Find where the given text appears and provide that cell's center as (x, y) coordinate. 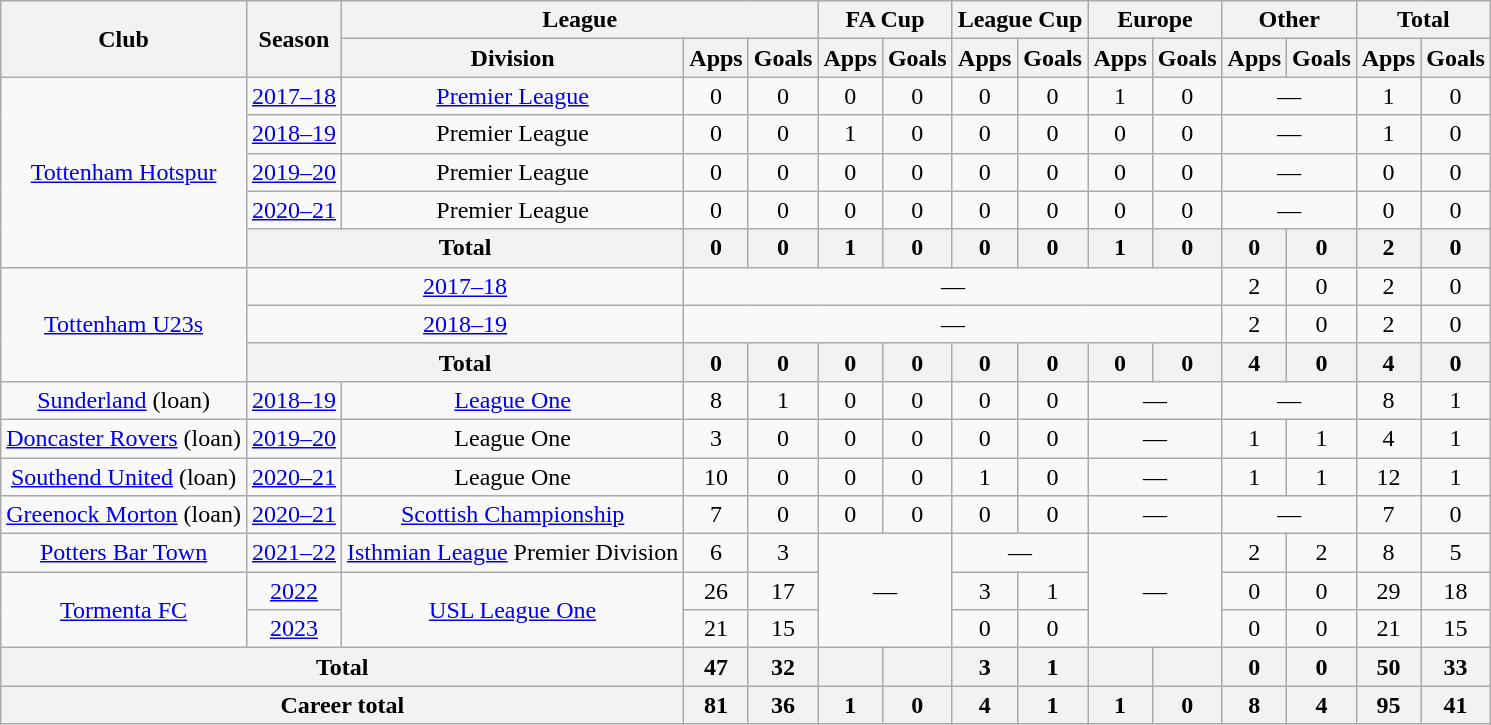
Scottish Championship (512, 515)
League Cup (1020, 20)
36 (783, 705)
Tottenham U23s (124, 324)
17 (783, 591)
Season (294, 39)
26 (716, 591)
2023 (294, 629)
Southend United (loan) (124, 477)
41 (1456, 705)
33 (1456, 667)
95 (1388, 705)
Tottenham Hotspur (124, 172)
Other (1289, 20)
47 (716, 667)
2021–22 (294, 553)
Club (124, 39)
2022 (294, 591)
Division (512, 58)
Doncaster Rovers (loan) (124, 438)
5 (1456, 553)
Europe (1155, 20)
Sunderland (loan) (124, 400)
50 (1388, 667)
Potters Bar Town (124, 553)
6 (716, 553)
12 (1388, 477)
Career total (342, 705)
League (580, 20)
USL League One (512, 610)
32 (783, 667)
FA Cup (885, 20)
18 (1456, 591)
Tormenta FC (124, 610)
Greenock Morton (loan) (124, 515)
Isthmian League Premier Division (512, 553)
10 (716, 477)
29 (1388, 591)
81 (716, 705)
